Detect which cell encompasses the target text, then output its (x, y) center coordinate. 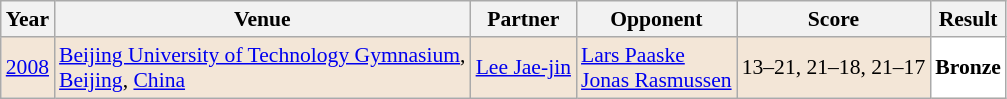
Partner (524, 19)
Venue (262, 19)
Score (834, 19)
13–21, 21–18, 21–17 (834, 68)
Bronze (968, 68)
Beijing University of Technology Gymnasium,Beijing, China (262, 68)
Result (968, 19)
Lars Paaske Jonas Rasmussen (656, 68)
Lee Jae-jin (524, 68)
Year (28, 19)
2008 (28, 68)
Opponent (656, 19)
